Scan for the cell matching the given text and deliver its (x, y) coordinate at center. 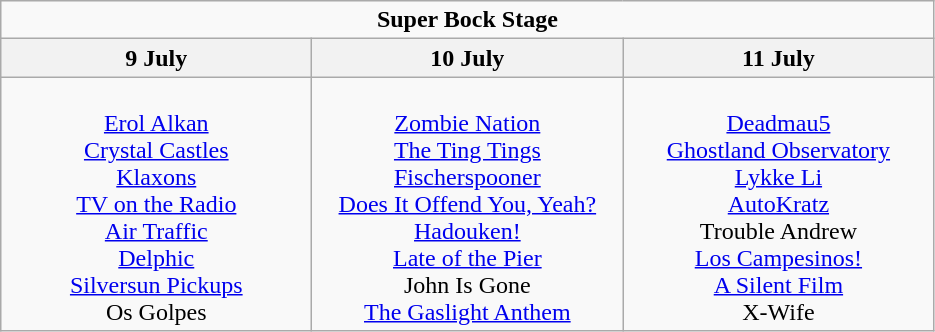
Erol AlkanCrystal CastlesKlaxonsTV on the RadioAir TrafficDelphicSilversun PickupsOs Golpes (156, 204)
Super Bock Stage (468, 20)
Deadmau5Ghostland ObservatoryLykke LiAutoKratzTrouble AndrewLos Campesinos!A Silent FilmX-Wife (778, 204)
11 July (778, 58)
9 July (156, 58)
10 July (468, 58)
Zombie NationThe Ting TingsFischerspoonerDoes It Offend You, Yeah?Hadouken!Late of the PierJohn Is GoneThe Gaslight Anthem (468, 204)
